Provide the (x, y) coordinate of the cell's center where the given text is located.  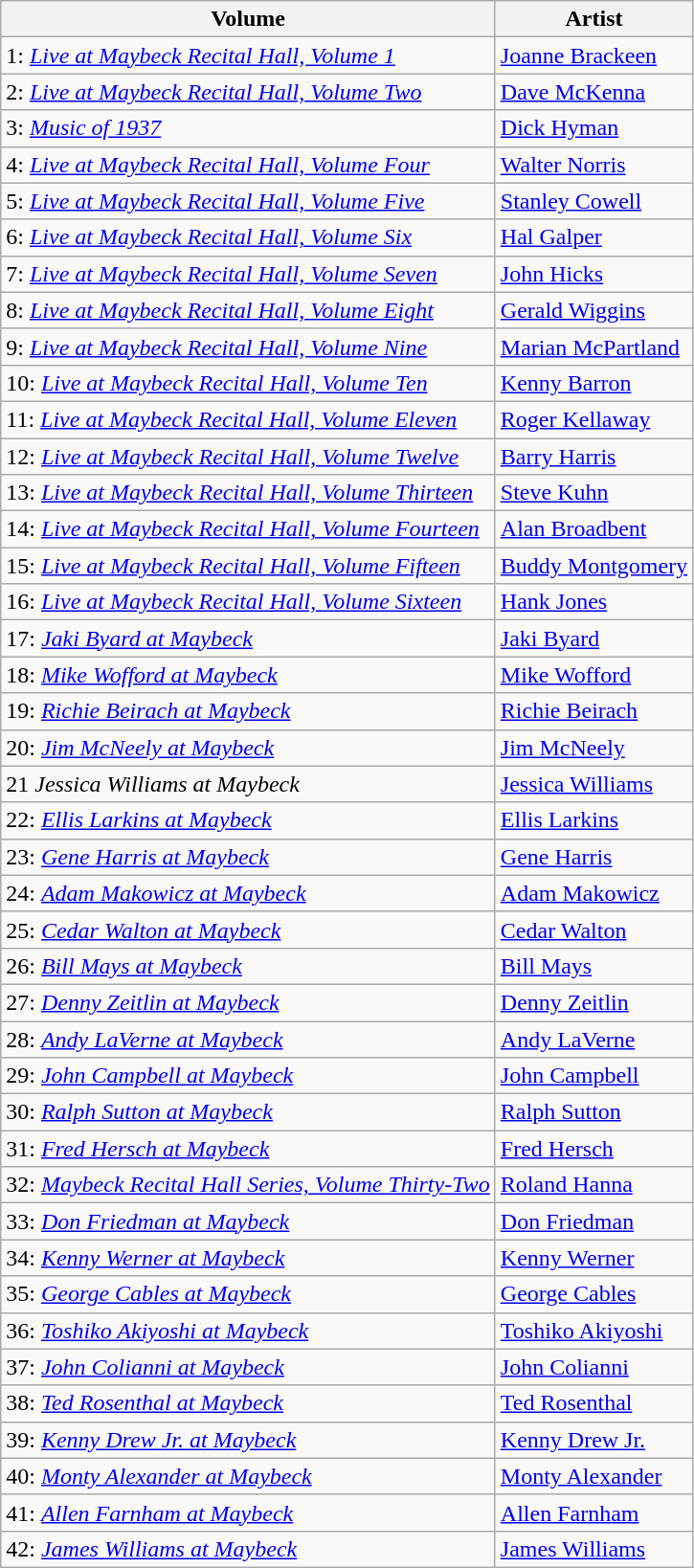
John Colianni (593, 1367)
6: Live at Maybeck Recital Hall, Volume Six (249, 237)
1: Live at Maybeck Recital Hall, Volume 1 (249, 56)
28: Andy LaVerne at Maybeck (249, 1039)
32: Maybeck Recital Hall Series, Volume Thirty-Two (249, 1185)
Marian McPartland (593, 347)
37: John Colianni at Maybeck (249, 1367)
John Campbell (593, 1076)
39: Kenny Drew Jr. at Maybeck (249, 1440)
Andy LaVerne (593, 1039)
Cedar Walton (593, 930)
30: Ralph Sutton at Maybeck (249, 1112)
20: Jim McNeely at Maybeck (249, 748)
Buddy Montgomery (593, 566)
2: Live at Maybeck Recital Hall, Volume Two (249, 92)
Gene Harris (593, 857)
Gerald Wiggins (593, 310)
Denny Zeitlin (593, 1002)
34: Kenny Werner at Maybeck (249, 1258)
Volume (249, 19)
12: Live at Maybeck Recital Hall, Volume Twelve (249, 457)
Walter Norris (593, 165)
Adam Makowicz (593, 893)
41: Allen Farnham at Maybeck (249, 1512)
3: Music of 1937 (249, 128)
Jessica Williams (593, 784)
24: Adam Makowicz at Maybeck (249, 893)
27: Denny Zeitlin at Maybeck (249, 1002)
17: Jaki Byard at Maybeck (249, 638)
21 Jessica Williams at Maybeck (249, 784)
Kenny Werner (593, 1258)
Hank Jones (593, 602)
Ralph Sutton (593, 1112)
35: George Cables at Maybeck (249, 1294)
Ellis Larkins (593, 820)
James Williams (593, 1549)
Alan Broadbent (593, 529)
John Hicks (593, 274)
Toshiko Akiyoshi (593, 1331)
8: Live at Maybeck Recital Hall, Volume Eight (249, 310)
10: Live at Maybeck Recital Hall, Volume Ten (249, 383)
Mike Wofford (593, 675)
Kenny Barron (593, 383)
16: Live at Maybeck Recital Hall, Volume Sixteen (249, 602)
14: Live at Maybeck Recital Hall, Volume Fourteen (249, 529)
42: James Williams at Maybeck (249, 1549)
40: Monty Alexander at Maybeck (249, 1476)
Hal Galper (593, 237)
Artist (593, 19)
9: Live at Maybeck Recital Hall, Volume Nine (249, 347)
36: Toshiko Akiyoshi at Maybeck (249, 1331)
Monty Alexander (593, 1476)
29: John Campbell at Maybeck (249, 1076)
Richie Beirach (593, 711)
Dick Hyman (593, 128)
11: Live at Maybeck Recital Hall, Volume Eleven (249, 419)
George Cables (593, 1294)
Allen Farnham (593, 1512)
7: Live at Maybeck Recital Hall, Volume Seven (249, 274)
15: Live at Maybeck Recital Hall, Volume Fifteen (249, 566)
Don Friedman (593, 1221)
33: Don Friedman at Maybeck (249, 1221)
23: Gene Harris at Maybeck (249, 857)
Kenny Drew Jr. (593, 1440)
Fred Hersch (593, 1149)
25: Cedar Walton at Maybeck (249, 930)
Dave McKenna (593, 92)
Joanne Brackeen (593, 56)
Ted Rosenthal (593, 1403)
Bill Mays (593, 966)
Roger Kellaway (593, 419)
Jaki Byard (593, 638)
13: Live at Maybeck Recital Hall, Volume Thirteen (249, 493)
Steve Kuhn (593, 493)
22: Ellis Larkins at Maybeck (249, 820)
4: Live at Maybeck Recital Hall, Volume Four (249, 165)
19: Richie Beirach at Maybeck (249, 711)
Stanley Cowell (593, 201)
Roland Hanna (593, 1185)
5: Live at Maybeck Recital Hall, Volume Five (249, 201)
Barry Harris (593, 457)
26: Bill Mays at Maybeck (249, 966)
18: Mike Wofford at Maybeck (249, 675)
38: Ted Rosenthal at Maybeck (249, 1403)
Jim McNeely (593, 748)
31: Fred Hersch at Maybeck (249, 1149)
